Provide the (X, Y) coordinate of the cell's center where the given text is located.  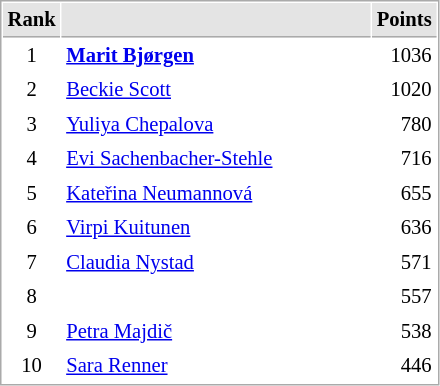
6 (32, 228)
Sara Renner (216, 366)
Petra Majdič (216, 332)
716 (404, 158)
1036 (404, 56)
655 (404, 194)
Kateřina Neumannová (216, 194)
636 (404, 228)
9 (32, 332)
Claudia Nystad (216, 262)
446 (404, 366)
4 (32, 158)
2 (32, 90)
Rank (32, 20)
5 (32, 194)
3 (32, 124)
Points (404, 20)
10 (32, 366)
Evi Sachenbacher-Stehle (216, 158)
1 (32, 56)
571 (404, 262)
1020 (404, 90)
7 (32, 262)
8 (32, 296)
Beckie Scott (216, 90)
Marit Bjørgen (216, 56)
Yuliya Chepalova (216, 124)
Virpi Kuitunen (216, 228)
557 (404, 296)
538 (404, 332)
780 (404, 124)
